Extract the [X, Y] coordinate from the center of the cell holding the provided text.  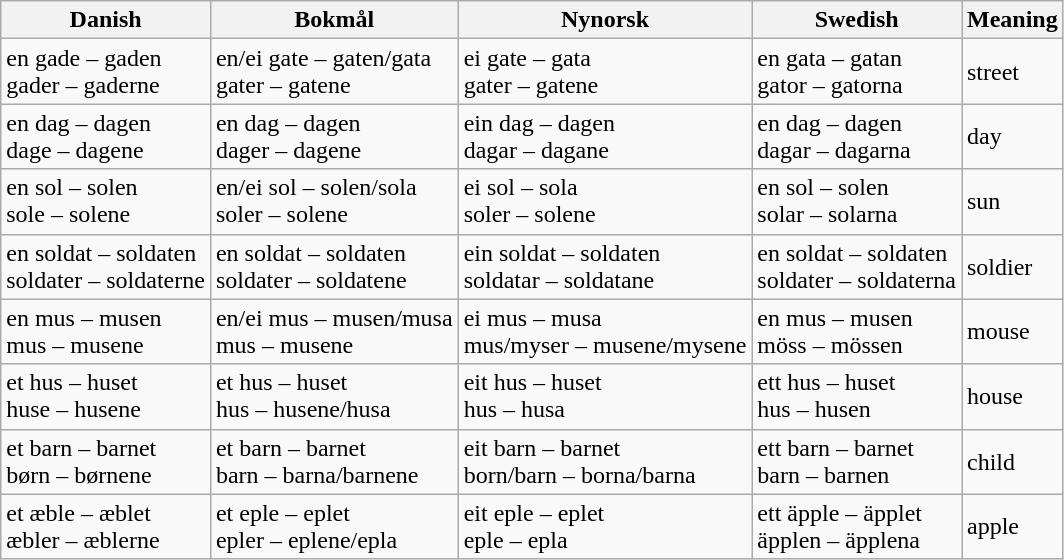
en sol – solensolar – solarna [857, 202]
Meaning [1013, 20]
Swedish [857, 20]
day [1013, 136]
en soldat – soldatensoldater – soldaterne [106, 266]
en dag – dagendage – dagene [106, 136]
mouse [1013, 332]
Nynorsk [605, 20]
en soldat – soldatensoldater – soldaterna [857, 266]
house [1013, 396]
street [1013, 72]
ei mus – musamus/myser – musene/mysene [605, 332]
et eple – epletepler – eplene/epla [334, 526]
soldier [1013, 266]
et hus – husethuse – husene [106, 396]
et hus – husethus – husene/husa [334, 396]
ei sol – solasoler – solene [605, 202]
et barn – barnetbørn – børnene [106, 462]
Bokmål [334, 20]
ett barn – barnetbarn – barnen [857, 462]
en soldat – soldatensoldater – soldatene [334, 266]
et æble – æbletæbler – æblerne [106, 526]
child [1013, 462]
et barn – barnetbarn – barna/barnene [334, 462]
eit eple – epleteple – epla [605, 526]
en/ei mus – musen/musamus – musene [334, 332]
ett äpple – äppletäpplen – äpplena [857, 526]
en/ei gate – gaten/gatagater – gatene [334, 72]
eit barn – barnetborn/barn – borna/barna [605, 462]
en sol – solensole – solene [106, 202]
ett hus – husethus – husen [857, 396]
en gade – gadengader – gaderne [106, 72]
en mus – musenmöss – mössen [857, 332]
sun [1013, 202]
ei gate – gatagater – gatene [605, 72]
en mus – musenmus – musene [106, 332]
apple [1013, 526]
Danish [106, 20]
ein soldat – soldatensoldatar – soldatane [605, 266]
en gata – gatangator – gatorna [857, 72]
en dag – dagendagar – dagarna [857, 136]
ein dag – dagendagar – dagane [605, 136]
en/ei sol – solen/solasoler – solene [334, 202]
eit hus – husethus – husa [605, 396]
en dag – dagendager – dagene [334, 136]
